Scan for the cell matching the given text and deliver its [x, y] coordinate at center. 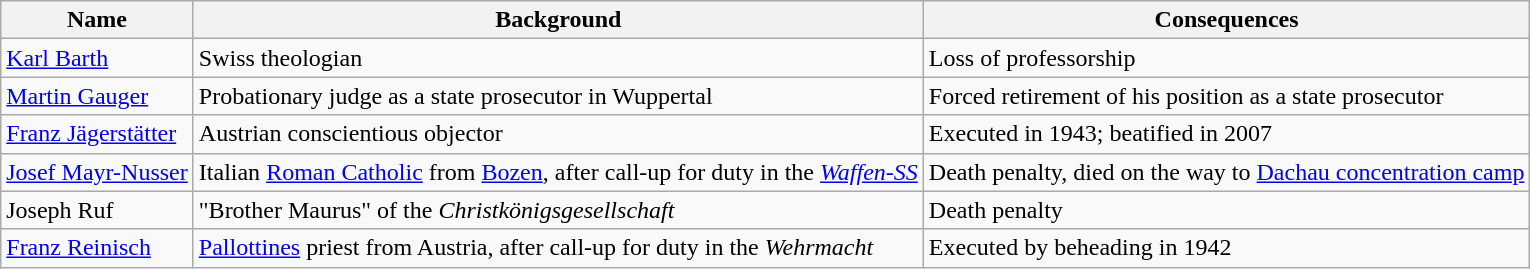
Name [98, 20]
Background [558, 20]
Death penalty, died on the way to Dachau concentration camp [1226, 172]
Martin Gauger [98, 96]
Swiss theologian [558, 58]
Loss of professorship [1226, 58]
Josef Mayr-Nusser [98, 172]
Franz Jägerstätter [98, 134]
Karl Barth [98, 58]
Pallottines priest from Austria, after call-up for duty in the Wehrmacht [558, 248]
Italian Roman Catholic from Bozen, after call-up for duty in the Waffen-SS [558, 172]
Forced retirement of his position as a state prosecutor [1226, 96]
Probationary judge as a state prosecutor in Wuppertal [558, 96]
Consequences [1226, 20]
Executed in 1943; beatified in 2007 [1226, 134]
Joseph Ruf [98, 210]
Executed by beheading in 1942 [1226, 248]
Death penalty [1226, 210]
Franz Reinisch [98, 248]
"Brother Maurus" of the Christkönigsgesellschaft [558, 210]
Austrian conscientious objector [558, 134]
